Find where the given text appears and provide that cell's center as (x, y) coordinate. 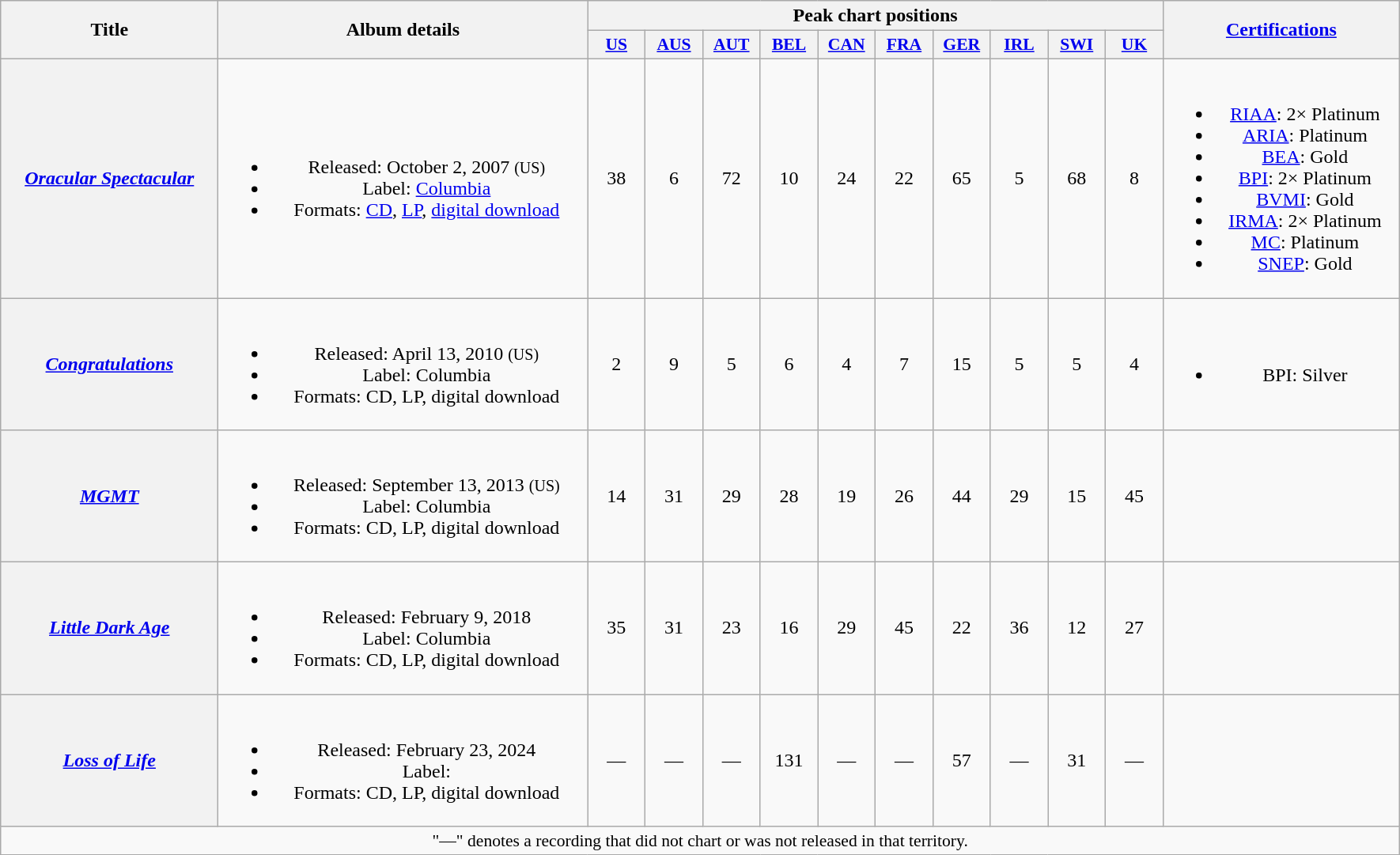
8 (1134, 178)
44 (962, 497)
IRL (1019, 45)
US (617, 45)
38 (617, 178)
Released: October 2, 2007 (US)Label: ColumbiaFormats: CD, LP, digital download (403, 178)
AUS (674, 45)
MGMT (109, 497)
131 (789, 761)
28 (789, 497)
BPI: Silver (1281, 364)
26 (905, 497)
16 (789, 628)
CAN (846, 45)
Certifications (1281, 30)
Oracular Spectacular (109, 178)
AUT (731, 45)
23 (731, 628)
14 (617, 497)
Little Dark Age (109, 628)
Congratulations (109, 364)
10 (789, 178)
65 (962, 178)
35 (617, 628)
SWI (1077, 45)
Released: February 23, 2024Label: Formats: CD, LP, digital download (403, 761)
36 (1019, 628)
Released: September 13, 2013 (US)Label: ColumbiaFormats: CD, LP, digital download (403, 497)
12 (1077, 628)
27 (1134, 628)
Title (109, 30)
Released: February 9, 2018Label: ColumbiaFormats: CD, LP, digital download (403, 628)
7 (905, 364)
19 (846, 497)
9 (674, 364)
BEL (789, 45)
2 (617, 364)
68 (1077, 178)
Loss of Life (109, 761)
UK (1134, 45)
"—" denotes a recording that did not chart or was not released in that territory. (701, 841)
Album details (403, 30)
24 (846, 178)
Released: April 13, 2010 (US)Label: ColumbiaFormats: CD, LP, digital download (403, 364)
57 (962, 761)
Peak chart positions (876, 16)
72 (731, 178)
FRA (905, 45)
GER (962, 45)
RIAA: 2× PlatinumARIA: PlatinumBEA: GoldBPI: 2× PlatinumBVMI: GoldIRMA: 2× PlatinumMC: PlatinumSNEP: Gold (1281, 178)
